Search for the cell housing the specified text and yield its [X, Y] center coordinate. 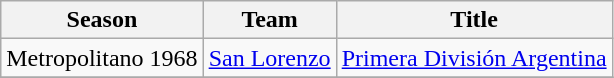
Team [270, 20]
San Lorenzo [270, 58]
Primera División Argentina [474, 58]
Season [102, 20]
Title [474, 20]
Metropolitano 1968 [102, 58]
